Return the [X, Y] coordinate for the center point of the cell that contains the specified text.  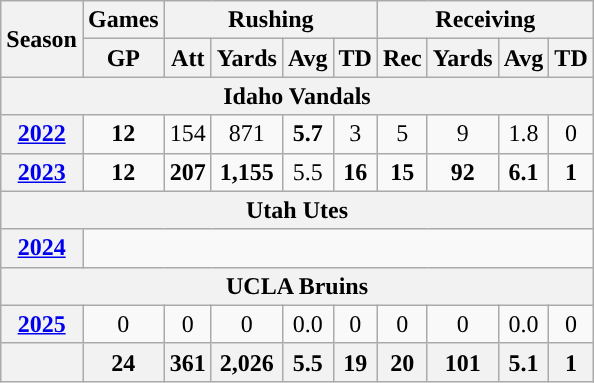
5.7 [308, 134]
Utah Utes [297, 210]
3 [355, 134]
154 [188, 134]
Season [42, 39]
871 [246, 134]
207 [188, 172]
2022 [42, 134]
20 [402, 362]
2023 [42, 172]
19 [355, 362]
101 [462, 362]
2024 [42, 248]
9 [462, 134]
2,026 [246, 362]
Receiving [485, 20]
Games [123, 20]
16 [355, 172]
6.1 [524, 172]
1,155 [246, 172]
Att [188, 58]
GP [123, 58]
1.8 [524, 134]
15 [402, 172]
5 [402, 134]
Rec [402, 58]
92 [462, 172]
361 [188, 362]
Rushing [270, 20]
UCLA Bruins [297, 286]
24 [123, 362]
2025 [42, 324]
Idaho Vandals [297, 96]
5.1 [524, 362]
